Determine the (X, Y) coordinate at the center of the cell enclosing the given text.  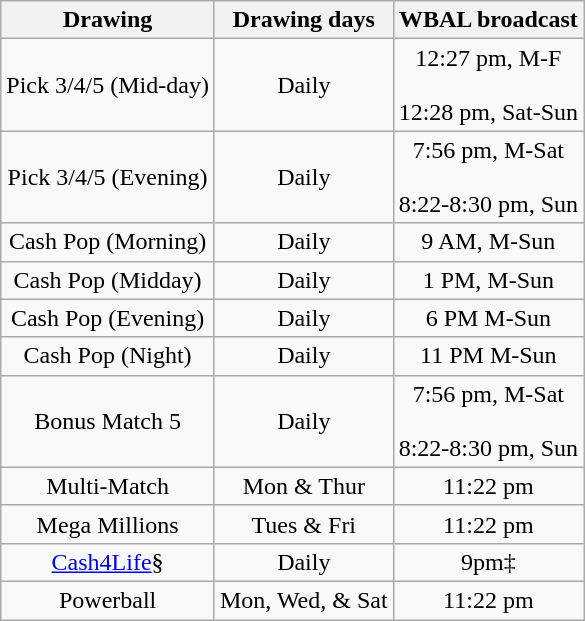
Tues & Fri (304, 524)
Cash Pop (Night) (108, 356)
11 PM M-Sun (488, 356)
Mega Millions (108, 524)
Cash Pop (Evening) (108, 318)
1 PM, M-Sun (488, 280)
12:27 pm, M-F 12:28 pm, Sat-Sun (488, 85)
Powerball (108, 600)
Mon, Wed, & Sat (304, 600)
Cash Pop (Morning) (108, 242)
Pick 3/4/5 (Mid-day) (108, 85)
9pm‡ (488, 562)
WBAL broadcast (488, 20)
Cash Pop (Midday) (108, 280)
6 PM M-Sun (488, 318)
Drawing days (304, 20)
Mon & Thur (304, 486)
Multi-Match (108, 486)
Pick 3/4/5 (Evening) (108, 177)
9 AM, M-Sun (488, 242)
Drawing (108, 20)
Bonus Match 5 (108, 421)
Cash4Life§ (108, 562)
